Identify which cell holds the provided text, then report its [x, y] central coordinate. 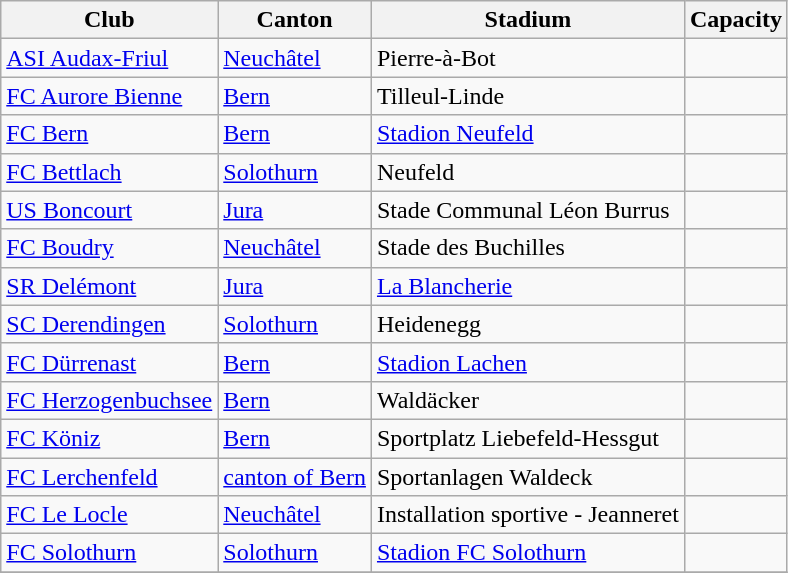
Sportanlagen Waldeck [528, 477]
Stade des Buchilles [528, 248]
FC Lerchenfeld [110, 477]
FC Dürrenast [110, 362]
Capacity [736, 20]
US Boncourt [110, 210]
Stadion Lachen [528, 362]
Neufeld [528, 172]
Stadion Neufeld [528, 134]
Stadion FC Solothurn [528, 553]
FC Bettlach [110, 172]
FC Köniz [110, 438]
FC Aurore Bienne [110, 96]
FC Solothurn [110, 553]
Stade Communal Léon Burrus [528, 210]
FC Le Locle [110, 515]
Pierre-à-Bot [528, 58]
Sportplatz Liebefeld-Hessgut [528, 438]
Canton [295, 20]
La Blancherie [528, 286]
Waldäcker [528, 400]
Tilleul-Linde [528, 96]
FC Boudry [110, 248]
SC Derendingen [110, 324]
FC Herzogenbuchsee [110, 400]
Club [110, 20]
Installation sportive - Jeanneret [528, 515]
canton of Bern [295, 477]
ASI Audax-Friul [110, 58]
SR Delémont [110, 286]
FC Bern [110, 134]
Heidenegg [528, 324]
Stadium [528, 20]
